Capture the cell that displays the provided text and extract its [X, Y] central coordinate. 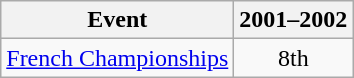
Event [118, 20]
French Championships [118, 58]
2001–2002 [294, 20]
8th [294, 58]
